Scan for the cell matching the given text and deliver its [X, Y] coordinate at center. 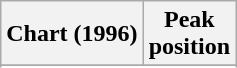
Peakposition [189, 34]
Chart (1996) [72, 34]
